Identify which cell holds the provided text, then report its (X, Y) central coordinate. 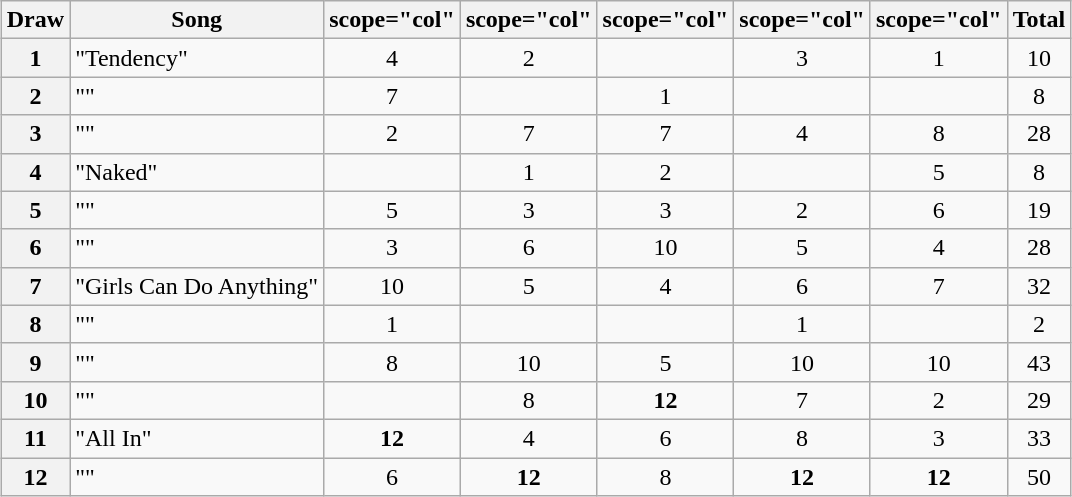
50 (1039, 477)
19 (1039, 210)
32 (1039, 286)
"All In" (197, 438)
29 (1039, 400)
9 (35, 362)
33 (1039, 438)
Total (1039, 20)
43 (1039, 362)
"Naked" (197, 172)
11 (35, 438)
"Girls Can Do Anything" (197, 286)
Song (197, 20)
Draw (35, 20)
"Tendency" (197, 58)
